Determine the (x, y) coordinate at the center of the cell enclosing the given text.  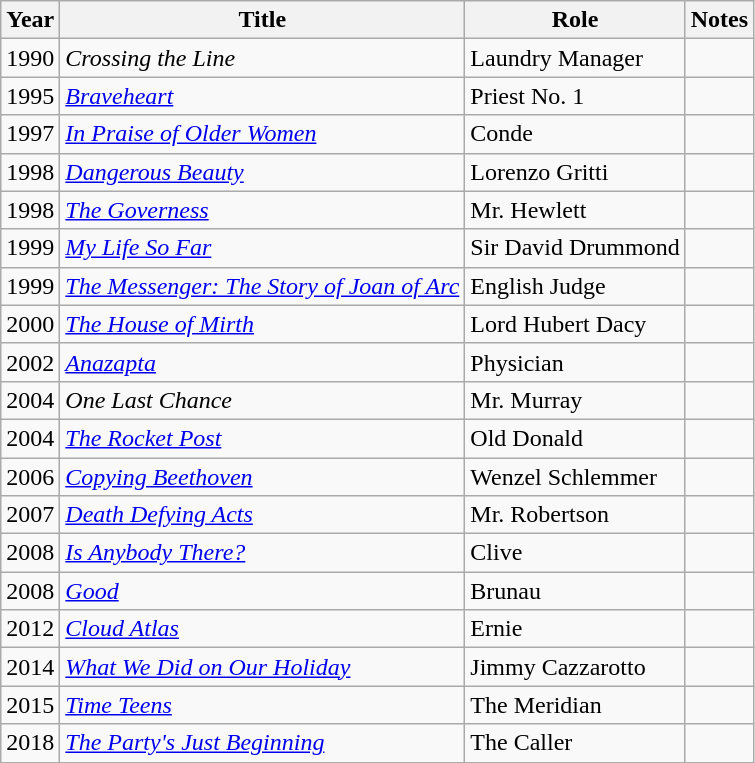
Laundry Manager (575, 58)
The Messenger: The Story of Joan of Arc (262, 286)
Cloud Atlas (262, 629)
2018 (30, 743)
The Meridian (575, 705)
2006 (30, 477)
Role (575, 20)
Jimmy Cazzarotto (575, 667)
English Judge (575, 286)
1990 (30, 58)
Priest No. 1 (575, 96)
Year (30, 20)
In Praise of Older Women (262, 134)
2014 (30, 667)
Anazapta (262, 362)
Mr. Robertson (575, 515)
The Rocket Post (262, 438)
Dangerous Beauty (262, 172)
Time Teens (262, 705)
2015 (30, 705)
What We Did on Our Holiday (262, 667)
The House of Mirth (262, 324)
Conde (575, 134)
Death Defying Acts (262, 515)
Brunau (575, 591)
Braveheart (262, 96)
Title (262, 20)
Wenzel Schlemmer (575, 477)
Notes (719, 20)
One Last Chance (262, 400)
The Party's Just Beginning (262, 743)
My Life So Far (262, 248)
2000 (30, 324)
Old Donald (575, 438)
Physician (575, 362)
Clive (575, 553)
Is Anybody There? (262, 553)
Good (262, 591)
Mr. Hewlett (575, 210)
Copying Beethoven (262, 477)
The Governess (262, 210)
The Caller (575, 743)
Mr. Murray (575, 400)
Lorenzo Gritti (575, 172)
1995 (30, 96)
Ernie (575, 629)
1997 (30, 134)
Lord Hubert Dacy (575, 324)
2012 (30, 629)
2002 (30, 362)
Sir David Drummond (575, 248)
Crossing the Line (262, 58)
2007 (30, 515)
